Capture the cell that displays the provided text and extract its (x, y) central coordinate. 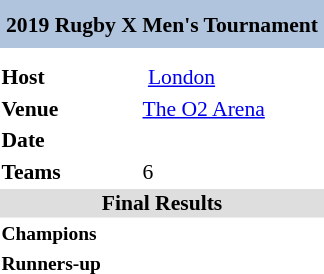
6 (232, 172)
2019 Rugby X Men's Tournament (162, 24)
Date (69, 140)
Venue (69, 108)
Teams (69, 172)
London (232, 77)
Final Results (162, 203)
Host (69, 77)
Champions (69, 234)
The O2 Arena (232, 108)
